Find where the given text appears and provide that cell's center as (x, y) coordinate. 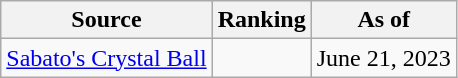
As of (384, 20)
Source (106, 20)
Ranking (262, 20)
Sabato's Crystal Ball (106, 58)
June 21, 2023 (384, 58)
